Return [X, Y] of the center of cell containing provided text 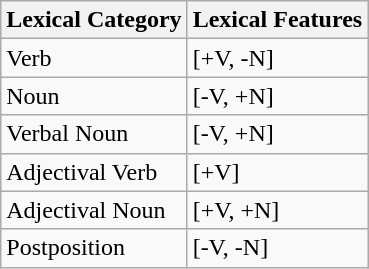
Lexical Features [278, 20]
Lexical Category [94, 20]
[+V] [278, 172]
Adjectival Noun [94, 210]
[+V, +N] [278, 210]
Verb [94, 58]
Verbal Noun [94, 134]
Postposition [94, 248]
[+V, -N] [278, 58]
Adjectival Verb [94, 172]
Noun [94, 96]
[-V, -N] [278, 248]
